Determine the [x, y] coordinate at the center of the cell enclosing the given text.  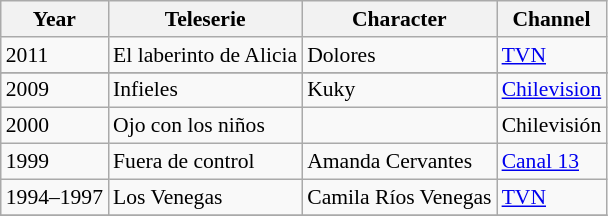
Year [54, 19]
2009 [54, 90]
Chilevisión [552, 126]
Chilevision [552, 90]
Amanda Cervantes [399, 162]
Channel [552, 19]
Infieles [205, 90]
El laberinto de Alicia [205, 55]
Fuera de control [205, 162]
Teleserie [205, 19]
Canal 13 [552, 162]
Ojo con los niños [205, 126]
Dolores [399, 55]
2000 [54, 126]
1999 [54, 162]
Los Venegas [205, 197]
Camila Ríos Venegas [399, 197]
Character [399, 19]
Kuky [399, 90]
1994–1997 [54, 197]
2011 [54, 55]
